For the text-containing cell, return its midpoint in (x, y) coordinate format. 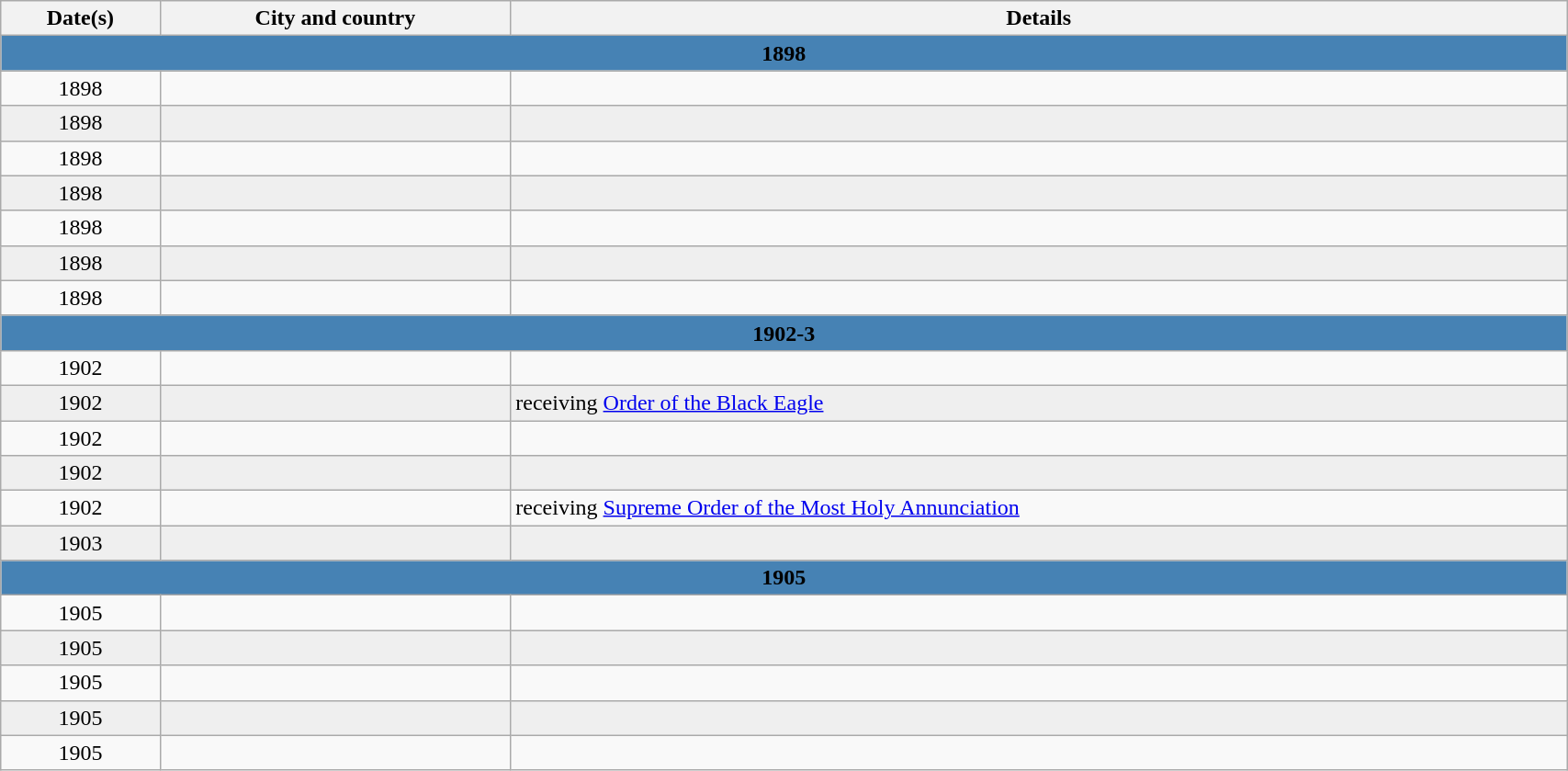
Details (1039, 18)
Date(s) (81, 18)
receiving Supreme Order of the Most Holy Annunciation (1039, 508)
City and country (335, 18)
1903 (81, 543)
receiving Order of the Black Eagle (1039, 403)
1902-3 (784, 333)
